Extract the (x, y) coordinate from the center of the cell holding the provided text.  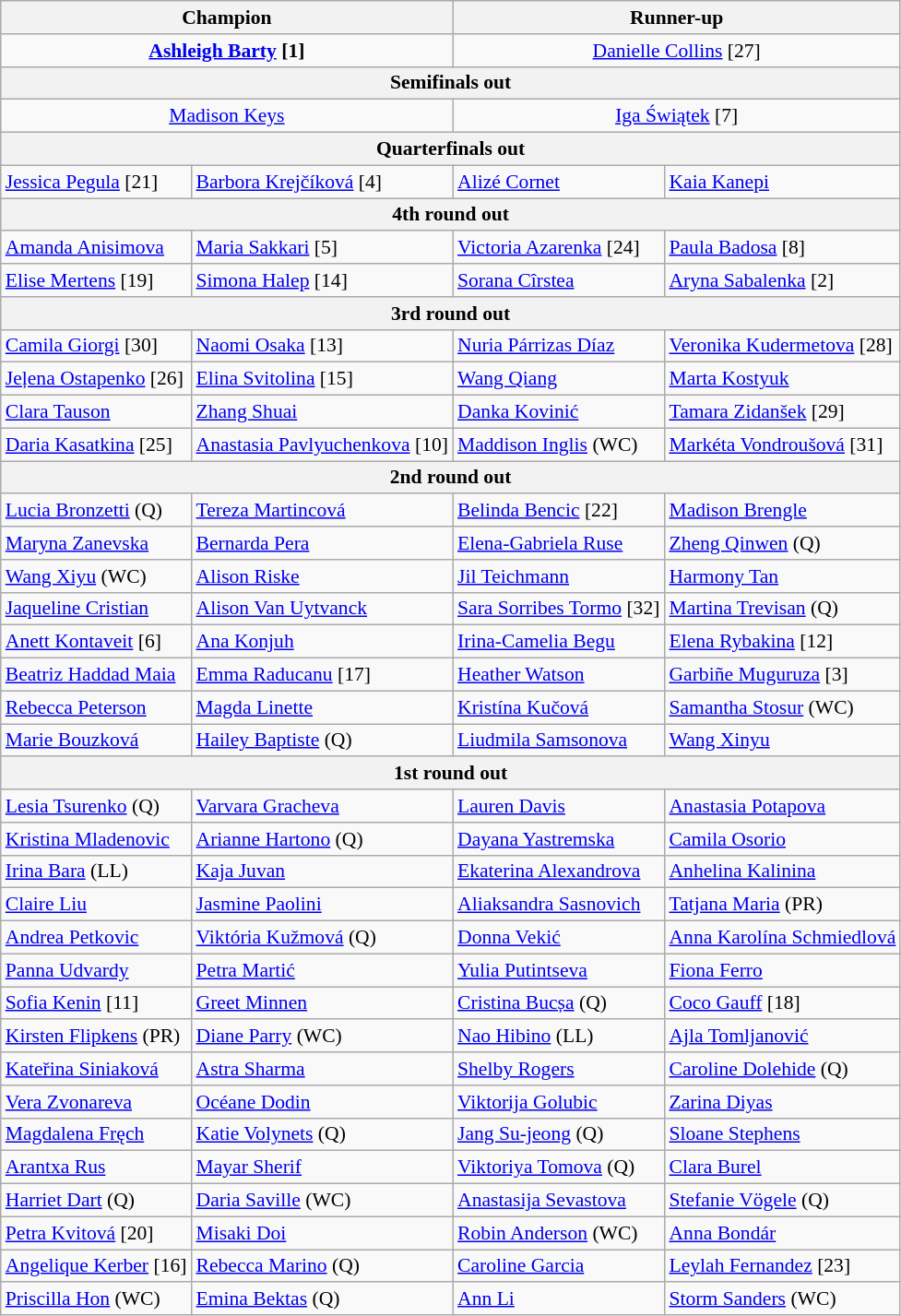
Samantha Stosur (WC) (782, 707)
Tereza Martincová (322, 511)
Arantxa Rus (96, 1168)
Irina Bara (LL) (96, 871)
Robin Anderson (WC) (559, 1233)
Viktorija Golubic (559, 1102)
Alison Riske (322, 576)
Anhelina Kalinina (782, 871)
Arianne Hartono (Q) (322, 839)
Marta Kostyuk (782, 379)
Dayana Yastremska (559, 839)
Vera Zvonareva (96, 1102)
Diane Parry (WC) (322, 1037)
Clara Tauson (96, 412)
Magdalena Fręch (96, 1134)
Bernarda Pera (322, 543)
Kristína Kučová (559, 707)
Camila Osorio (782, 839)
Mayar Sherif (322, 1168)
Lesia Tsurenko (Q) (96, 806)
Jil Teichmann (559, 576)
Viktoriya Tomova (Q) (559, 1168)
Daria Kasatkina [25] (96, 445)
Panna Udvardy (96, 970)
2nd round out (451, 478)
Madison Keys (227, 116)
Wang Xiyu (WC) (96, 576)
Storm Sanders (WC) (782, 1299)
Fiona Ferro (782, 970)
Lauren Davis (559, 806)
Runner-up (677, 18)
Elena-Gabriela Ruse (559, 543)
Naomi Osaka [13] (322, 346)
Victoria Azarenka [24] (559, 248)
Camila Giorgi [30] (96, 346)
Wang Qiang (559, 379)
Stefanie Vögele (Q) (782, 1201)
Anna Bondár (782, 1233)
3rd round out (451, 314)
Anastasia Pavlyuchenkova [10] (322, 445)
Misaki Doi (322, 1233)
Champion (227, 18)
Sloane Stephens (782, 1134)
Martina Trevisan (Q) (782, 609)
Petra Kvitová [20] (96, 1233)
Tatjana Maria (PR) (782, 905)
Kaja Juvan (322, 871)
Greet Minnen (322, 1003)
Beatriz Haddad Maia (96, 675)
Caroline Garcia (559, 1266)
Iga Świątek [7] (677, 116)
Harriet Dart (Q) (96, 1201)
Jessica Pegula [21] (96, 182)
Maryna Zanevska (96, 543)
Andrea Petkovic (96, 938)
Ekaterina Alexandrova (559, 871)
Ann Li (559, 1299)
Claire Liu (96, 905)
Garbiñe Muguruza [3] (782, 675)
Clara Burel (782, 1168)
Elise Mertens [19] (96, 280)
Kateřina Siniaková (96, 1069)
Ashleigh Barty [1] (227, 51)
Maddison Inglis (WC) (559, 445)
Hailey Baptiste (Q) (322, 741)
Yulia Putintseva (559, 970)
Cristina Bucșa (Q) (559, 1003)
Ana Konjuh (322, 642)
Danka Kovinić (559, 412)
Zarina Diyas (782, 1102)
Jaqueline Cristian (96, 609)
Emma Raducanu [17] (322, 675)
Heather Watson (559, 675)
Simona Halep [14] (322, 280)
Daria Saville (WC) (322, 1201)
Aryna Sabalenka [2] (782, 280)
Alison Van Uytvanck (322, 609)
4th round out (451, 215)
Markéta Vondroušová [31] (782, 445)
Irina-Camelia Begu (559, 642)
Kaia Kanepi (782, 182)
Barbora Krejčíková [4] (322, 182)
Paula Badosa [8] (782, 248)
Anastasia Potapova (782, 806)
Zhang Shuai (322, 412)
Sara Sorribes Tormo [32] (559, 609)
Wang Xinyu (782, 741)
Astra Sharma (322, 1069)
Madison Brengle (782, 511)
Aliaksandra Sasnovich (559, 905)
Ajla Tomljanović (782, 1037)
Marie Bouzková (96, 741)
Katie Volynets (Q) (322, 1134)
Varvara Gracheva (322, 806)
Nao Hibino (LL) (559, 1037)
Danielle Collins [27] (677, 51)
Coco Gauff [18] (782, 1003)
Caroline Dolehide (Q) (782, 1069)
Tamara Zidanšek [29] (782, 412)
Viktória Kužmová (Q) (322, 938)
Anna Karolína Schmiedlová (782, 938)
Jang Su-jeong (Q) (559, 1134)
Lucia Bronzetti (Q) (96, 511)
Nuria Párrizas Díaz (559, 346)
Elina Svitolina [15] (322, 379)
Kristina Mladenovic (96, 839)
Donna Vekić (559, 938)
Rebecca Marino (Q) (322, 1266)
Harmony Tan (782, 576)
Anastasija Sevastova (559, 1201)
Kirsten Flipkens (PR) (96, 1037)
Elena Rybakina [12] (782, 642)
Veronika Kudermetova [28] (782, 346)
Anett Kontaveit [6] (96, 642)
Leylah Fernandez [23] (782, 1266)
Océane Dodin (322, 1102)
Maria Sakkari [5] (322, 248)
Jasmine Paolini (322, 905)
1st round out (451, 774)
Priscilla Hon (WC) (96, 1299)
Shelby Rogers (559, 1069)
Liudmila Samsonova (559, 741)
Alizé Cornet (559, 182)
Zheng Qinwen (Q) (782, 543)
Petra Martić (322, 970)
Magda Linette (322, 707)
Rebecca Peterson (96, 707)
Amanda Anisimova (96, 248)
Emina Bektas (Q) (322, 1299)
Jeļena Ostapenko [26] (96, 379)
Angelique Kerber [16] (96, 1266)
Quarterfinals out (451, 149)
Sofia Kenin [11] (96, 1003)
Belinda Bencic [22] (559, 511)
Sorana Cîrstea (559, 280)
Semifinals out (451, 83)
